Locate the cell with the specified text and output its [x, y] center coordinate. 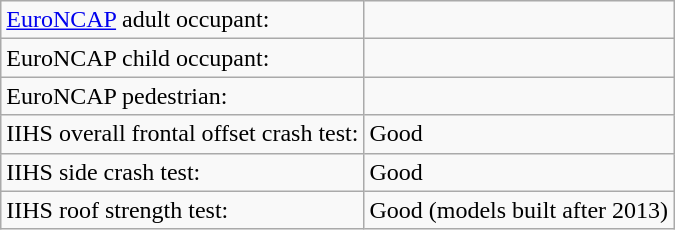
IIHS roof strength test: [182, 210]
EuroNCAP pedestrian: [182, 96]
EuroNCAP adult occupant: [182, 20]
EuroNCAP child occupant: [182, 58]
Good (models built after 2013) [519, 210]
IIHS side crash test: [182, 172]
IIHS overall frontal offset crash test: [182, 134]
